Return (X, Y) of the center of cell containing provided text 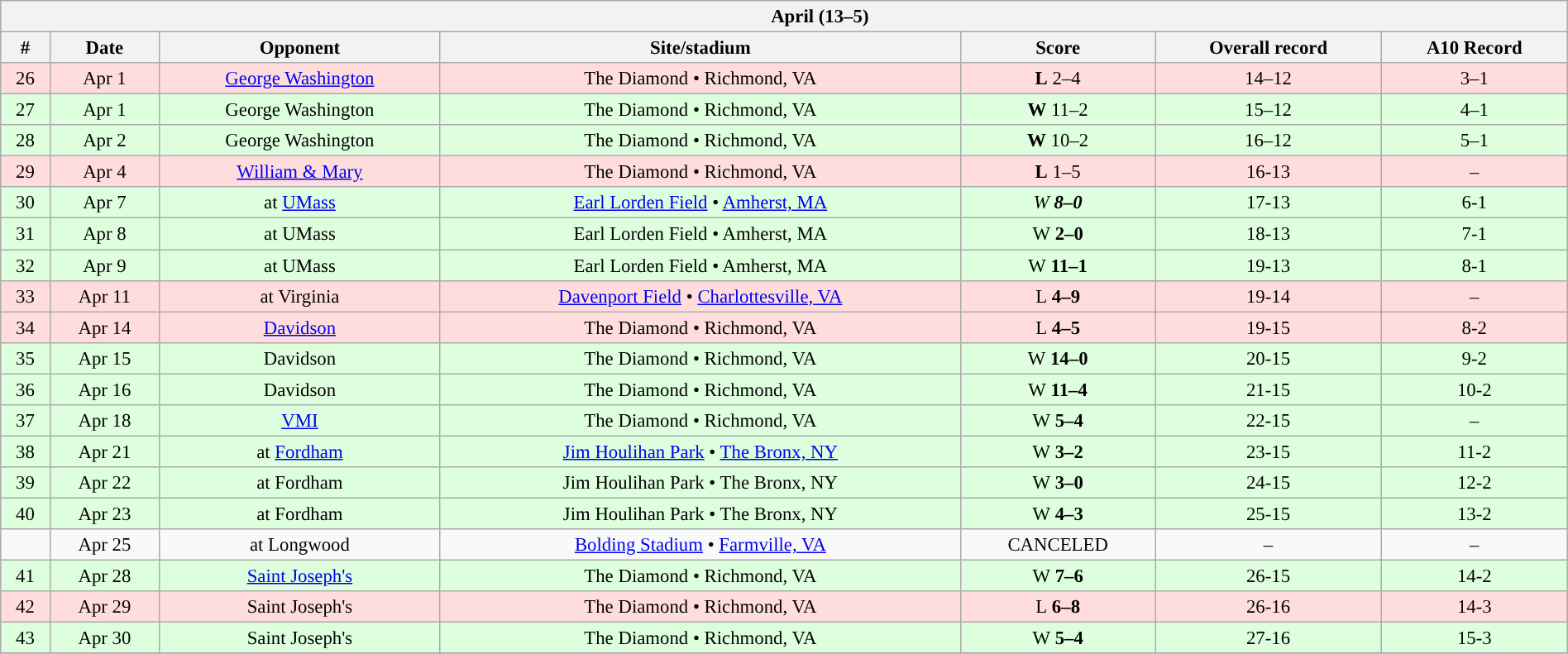
16-13 (1269, 172)
W 2–0 (1059, 234)
23-15 (1269, 451)
14–12 (1269, 79)
33 (25, 296)
L 6–8 (1059, 607)
Opponent (299, 47)
W 8–0 (1059, 203)
L 4–5 (1059, 327)
Apr 16 (104, 389)
28 (25, 141)
VMI (299, 420)
10-2 (1474, 389)
5–1 (1474, 141)
8-2 (1474, 327)
Apr 29 (104, 607)
Site/stadium (700, 47)
L 2–4 (1059, 79)
34 (25, 327)
# (25, 47)
25-15 (1269, 513)
29 (25, 172)
at Virginia (299, 296)
39 (25, 483)
3–1 (1474, 79)
W 10–2 (1059, 141)
at Longwood (299, 545)
15–12 (1269, 110)
4–1 (1474, 110)
Apr 14 (104, 327)
Apr 9 (104, 265)
Apr 8 (104, 234)
32 (25, 265)
Apr 2 (104, 141)
W 7–6 (1059, 575)
W 11–4 (1059, 389)
Apr 18 (104, 420)
Overall record (1269, 47)
22-15 (1269, 420)
Davenport Field • Charlottesville, VA (700, 296)
Apr 4 (104, 172)
W 11–2 (1059, 110)
14-2 (1474, 575)
W 11–1 (1059, 265)
7-1 (1474, 234)
27 (25, 110)
31 (25, 234)
43 (25, 638)
16–12 (1269, 141)
27-16 (1269, 638)
W 4–3 (1059, 513)
15-3 (1474, 638)
Date (104, 47)
April (13–5) (784, 17)
William & Mary (299, 172)
26-16 (1269, 607)
24-15 (1269, 483)
8-1 (1474, 265)
Apr 21 (104, 451)
38 (25, 451)
14-3 (1474, 607)
17-13 (1269, 203)
41 (25, 575)
20-15 (1269, 358)
42 (25, 607)
40 (25, 513)
Apr 7 (104, 203)
19-13 (1269, 265)
Apr 11 (104, 296)
26 (25, 79)
12-2 (1474, 483)
Apr 22 (104, 483)
Bolding Stadium • Farmville, VA (700, 545)
Apr 25 (104, 545)
Apr 15 (104, 358)
L 1–5 (1059, 172)
26-15 (1269, 575)
35 (25, 358)
L 4–9 (1059, 296)
30 (25, 203)
21-15 (1269, 389)
W 3–0 (1059, 483)
13-2 (1474, 513)
W 3–2 (1059, 451)
CANCELED (1059, 545)
18-13 (1269, 234)
19-15 (1269, 327)
19-14 (1269, 296)
36 (25, 389)
Apr 23 (104, 513)
W 14–0 (1059, 358)
Apr 28 (104, 575)
Score (1059, 47)
11-2 (1474, 451)
37 (25, 420)
A10 Record (1474, 47)
9-2 (1474, 358)
Apr 30 (104, 638)
6-1 (1474, 203)
